From the cell containing the given text, extract its center point as (X, Y) coordinate. 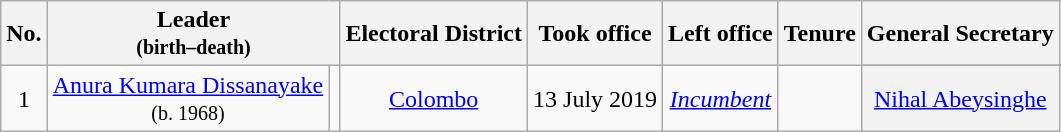
Incumbent (721, 98)
Took office (596, 34)
1 (24, 98)
Electoral District (434, 34)
Left office (721, 34)
Nihal Abeysinghe (960, 98)
General Secretary (960, 34)
Tenure (820, 34)
Leader(birth–death) (194, 34)
13 July 2019 (596, 98)
No. (24, 34)
Colombo (434, 98)
Anura Kumara Dissanayake(b. 1968) (188, 98)
